Capture the cell that displays the provided text and extract its (x, y) central coordinate. 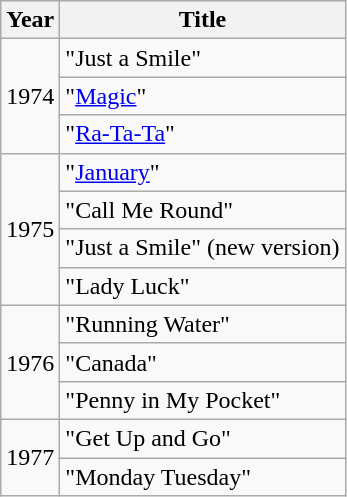
1975 (30, 229)
"Ra-Ta-Ta" (202, 134)
"Just a Smile" (202, 58)
"Penny in My Pocket" (202, 400)
"Monday Tuesday" (202, 477)
"Get Up and Go" (202, 438)
1974 (30, 96)
"Canada" (202, 362)
"Lady Luck" (202, 286)
"Magic" (202, 96)
1976 (30, 362)
"January" (202, 172)
"Just a Smile" (new version) (202, 248)
"Call Me Round" (202, 210)
Title (202, 20)
"Running Water" (202, 324)
1977 (30, 457)
Year (30, 20)
